Extract the [X, Y] coordinate from the center of the cell holding the provided text.  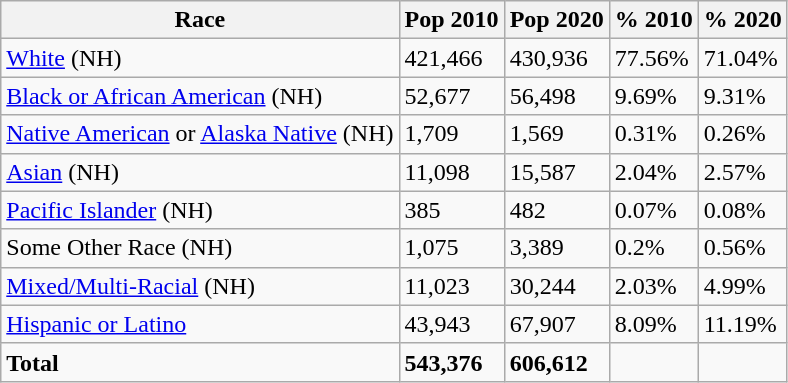
71.04% [742, 58]
0.31% [654, 134]
4.99% [742, 286]
543,376 [452, 362]
2.03% [654, 286]
67,907 [556, 324]
9.69% [654, 96]
Race [200, 20]
1,709 [452, 134]
2.57% [742, 172]
52,677 [452, 96]
Pop 2010 [452, 20]
1,075 [452, 248]
15,587 [556, 172]
30,244 [556, 286]
430,936 [556, 58]
11,023 [452, 286]
1,569 [556, 134]
606,612 [556, 362]
0.56% [742, 248]
Pacific Islander (NH) [200, 210]
0.07% [654, 210]
0.26% [742, 134]
77.56% [654, 58]
9.31% [742, 96]
0.08% [742, 210]
2.04% [654, 172]
Pop 2020 [556, 20]
Asian (NH) [200, 172]
White (NH) [200, 58]
Hispanic or Latino [200, 324]
11.19% [742, 324]
Mixed/Multi-Racial (NH) [200, 286]
56,498 [556, 96]
% 2010 [654, 20]
Black or African American (NH) [200, 96]
0.2% [654, 248]
482 [556, 210]
8.09% [654, 324]
Some Other Race (NH) [200, 248]
Total [200, 362]
Native American or Alaska Native (NH) [200, 134]
385 [452, 210]
% 2020 [742, 20]
43,943 [452, 324]
3,389 [556, 248]
11,098 [452, 172]
421,466 [452, 58]
